Return [X, Y] of the center of cell containing provided text 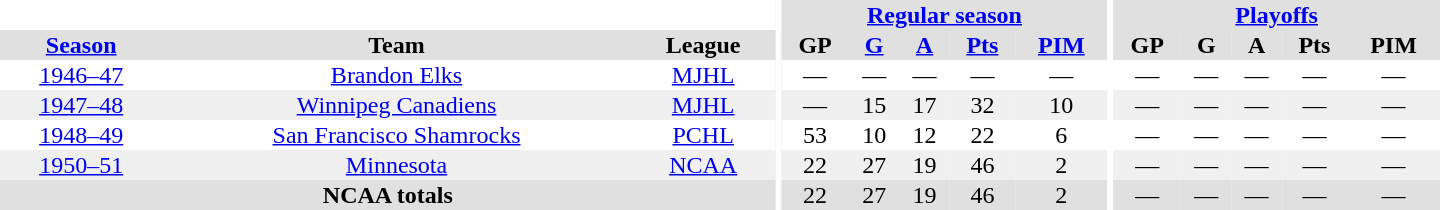
Brandon Elks [396, 75]
1950–51 [81, 165]
32 [982, 105]
PCHL [704, 135]
12 [924, 135]
Regular season [944, 15]
53 [815, 135]
1946–47 [81, 75]
Winnipeg Canadiens [396, 105]
Minnesota [396, 165]
League [704, 45]
NCAA [704, 165]
1948–49 [81, 135]
San Francisco Shamrocks [396, 135]
17 [924, 105]
Playoffs [1276, 15]
Season [81, 45]
Team [396, 45]
1947–48 [81, 105]
6 [1062, 135]
NCAA totals [388, 195]
15 [874, 105]
